From the cell containing the given text, extract its center point as (x, y) coordinate. 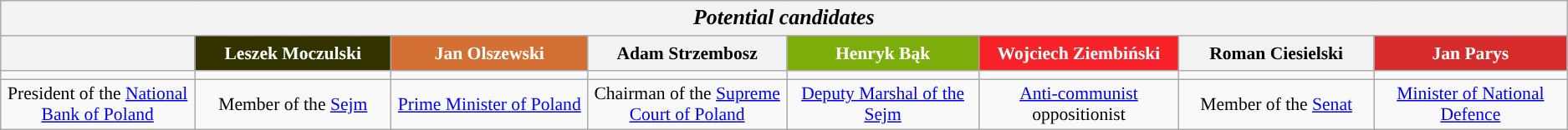
Minister of National Defence (1470, 105)
Roman Ciesielski (1276, 53)
Adam Strzembosz (687, 53)
Potential candidates (784, 18)
Member of the Sejm (293, 105)
Jan Olszewski (490, 53)
Prime Minister of Poland (490, 105)
Wojciech Ziembiński (1079, 53)
Jan Parys (1470, 53)
Anti-communist oppositionist (1079, 105)
Deputy Marshal of the Sejm (883, 105)
Leszek Moczulski (293, 53)
President of the National Bank of Poland (98, 105)
Chairman of the Supreme Court of Poland (687, 105)
Member of the Senat (1276, 105)
Henryk Bąk (883, 53)
